Scan for the cell matching the given text and deliver its (X, Y) coordinate at center. 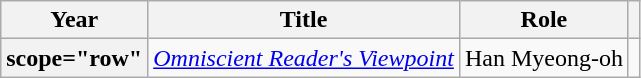
Omniscient Reader's Viewpoint (304, 58)
Title (304, 20)
Han Myeong-oh (544, 58)
Role (544, 20)
Year (74, 20)
scope="row" (74, 58)
